Return the (X, Y) coordinate for the center point of the cell that contains the specified text.  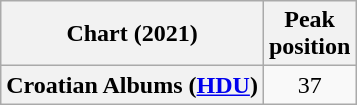
Croatian Albums (HDU) (132, 85)
37 (309, 85)
Chart (2021) (132, 34)
Peakposition (309, 34)
